Provide the [X, Y] coordinate of the cell's center where the given text is located.  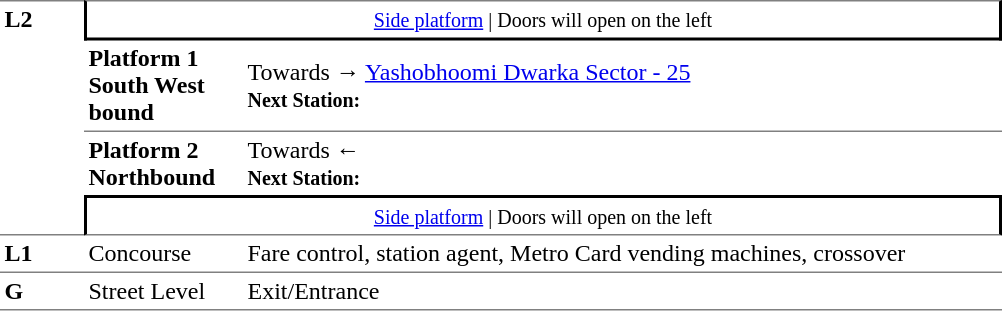
Towards ← Next Station: [622, 164]
L1 [42, 254]
Towards → Yashobhoomi Dwarka Sector - 25Next Station: [622, 86]
Exit/Entrance [622, 292]
L2 [42, 118]
Concourse [164, 254]
Platform 1South West bound [164, 86]
Street Level [164, 292]
G [42, 292]
Fare control, station agent, Metro Card vending machines, crossover [622, 254]
Platform 2Northbound [164, 164]
